Search for the cell housing the specified text and yield its (x, y) center coordinate. 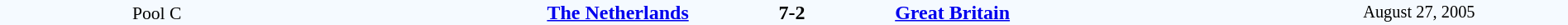
The Netherlands (501, 12)
Great Britain (1082, 12)
August 27, 2005 (1419, 12)
7-2 (791, 12)
Pool C (157, 12)
